Output the (x, y) coordinate of the center of the cell containing the given text.  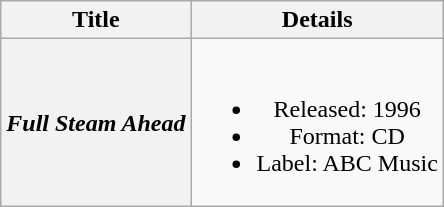
Full Steam Ahead (96, 122)
Title (96, 20)
Released: 1996Format: CDLabel: ABC Music (317, 122)
Details (317, 20)
